Identify which cell holds the provided text, then report its (x, y) central coordinate. 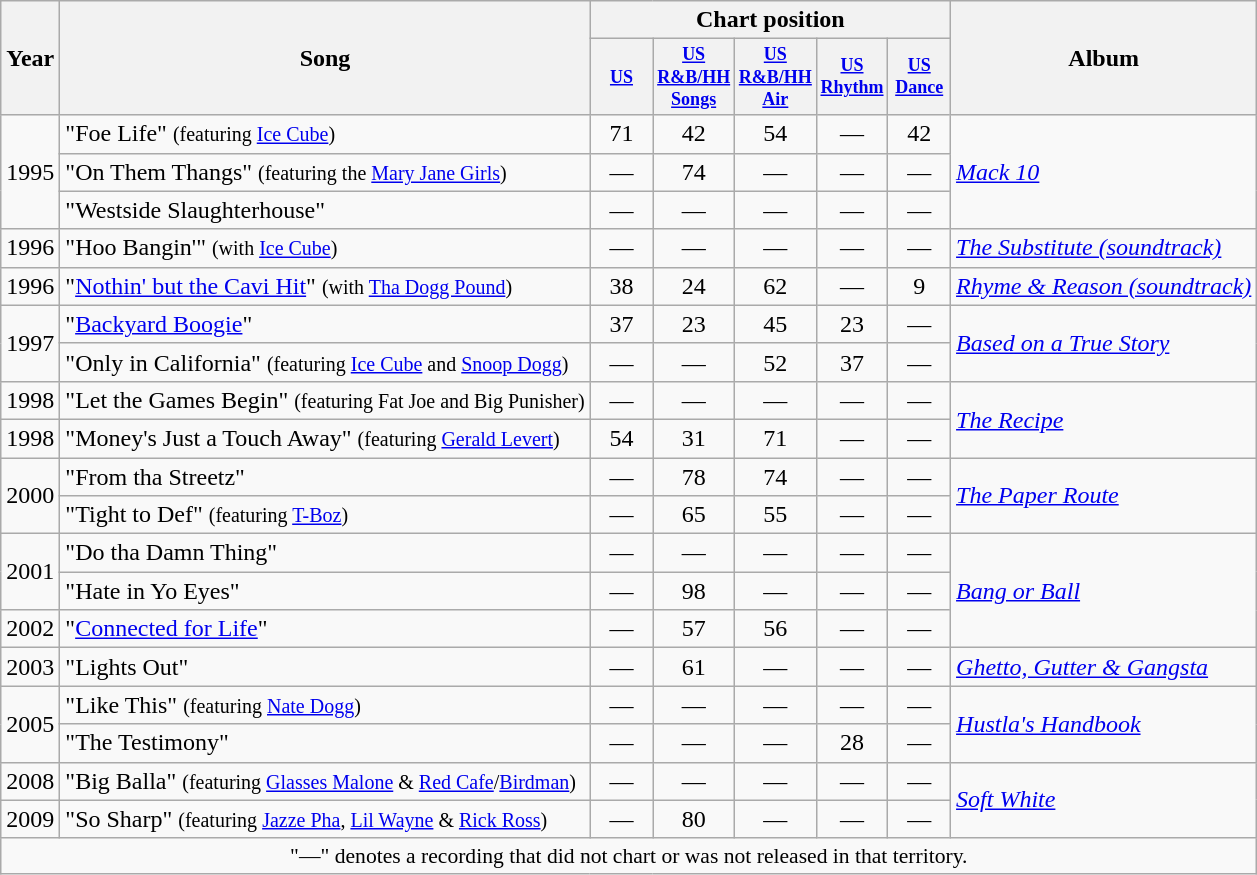
28 (852, 743)
"On Them Thangs" (featuring the Mary Jane Girls) (325, 172)
"Let the Games Begin" (featuring Fat Joe and Big Punisher) (325, 400)
57 (694, 629)
"Connected for Life" (325, 629)
80 (694, 819)
Song (325, 58)
Chart position (770, 20)
65 (694, 515)
31 (694, 438)
"Do tha Damn Thing" (325, 553)
2000 (30, 496)
98 (694, 591)
Ghetto, Gutter & Gangsta (1104, 667)
55 (775, 515)
2009 (30, 819)
Soft White (1104, 800)
USDance (920, 77)
"Money's Just a Touch Away" (featuring Gerald Levert) (325, 438)
The Paper Route (1104, 496)
"Like This" (featuring Nate Dogg) (325, 705)
"Hoo Bangin'" (with Ice Cube) (325, 248)
56 (775, 629)
Rhyme & Reason (soundtrack) (1104, 286)
1997 (30, 343)
38 (622, 286)
Hustla's Handbook (1104, 724)
"Only in California" (featuring Ice Cube and Snoop Dogg) (325, 362)
2005 (30, 724)
USR&B/HHSongs (694, 77)
USRhythm (852, 77)
"Backyard Boogie" (325, 324)
US (622, 77)
"The Testimony" (325, 743)
2003 (30, 667)
"From tha Streetz" (325, 477)
45 (775, 324)
Bang or Ball (1104, 591)
USR&B/HHAir (775, 77)
Album (1104, 58)
"Foe Life" (featuring Ice Cube) (325, 134)
2001 (30, 572)
2002 (30, 629)
"Nothin' but the Cavi Hit" (with Tha Dogg Pound) (325, 286)
The Recipe (1104, 419)
62 (775, 286)
"Big Balla" (featuring Glasses Malone & Red Cafe/Birdman) (325, 781)
"Tight to Def" (featuring T-Boz) (325, 515)
Mack 10 (1104, 172)
52 (775, 362)
78 (694, 477)
9 (920, 286)
"So Sharp" (featuring Jazze Pha, Lil Wayne & Rick Ross) (325, 819)
Based on a True Story (1104, 343)
The Substitute (soundtrack) (1104, 248)
"Lights Out" (325, 667)
24 (694, 286)
"Westside Slaughterhouse" (325, 210)
Year (30, 58)
1995 (30, 172)
"—" denotes a recording that did not chart or was not released in that territory. (629, 856)
2008 (30, 781)
61 (694, 667)
"Hate in Yo Eyes" (325, 591)
